Locate the cell with the specified text and output its (X, Y) center coordinate. 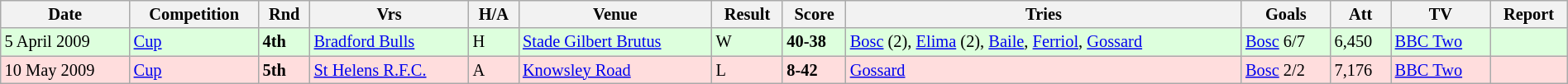
5 April 2009 (65, 42)
Venue (615, 14)
8-42 (814, 70)
Goals (1285, 14)
Bosc 2/2 (1285, 70)
Gossard (1044, 70)
Result (748, 14)
Stade Gilbert Brutus (615, 42)
Knowsley Road (615, 70)
10 May 2009 (65, 70)
TV (1441, 14)
Bosc 6/7 (1285, 42)
6,450 (1361, 42)
Vrs (390, 14)
Tries (1044, 14)
7,176 (1361, 70)
A (494, 70)
Competition (194, 14)
Att (1361, 14)
Date (65, 14)
H/A (494, 14)
H (494, 42)
4th (284, 42)
Bosc (2), Elima (2), Baile, Ferriol, Gossard (1044, 42)
Report (1528, 14)
Rnd (284, 14)
Score (814, 14)
5th (284, 70)
St Helens R.F.C. (390, 70)
L (748, 70)
Bradford Bulls (390, 42)
40-38 (814, 42)
W (748, 42)
